Return the (x, y) coordinate for the center point of the cell that contains the specified text.  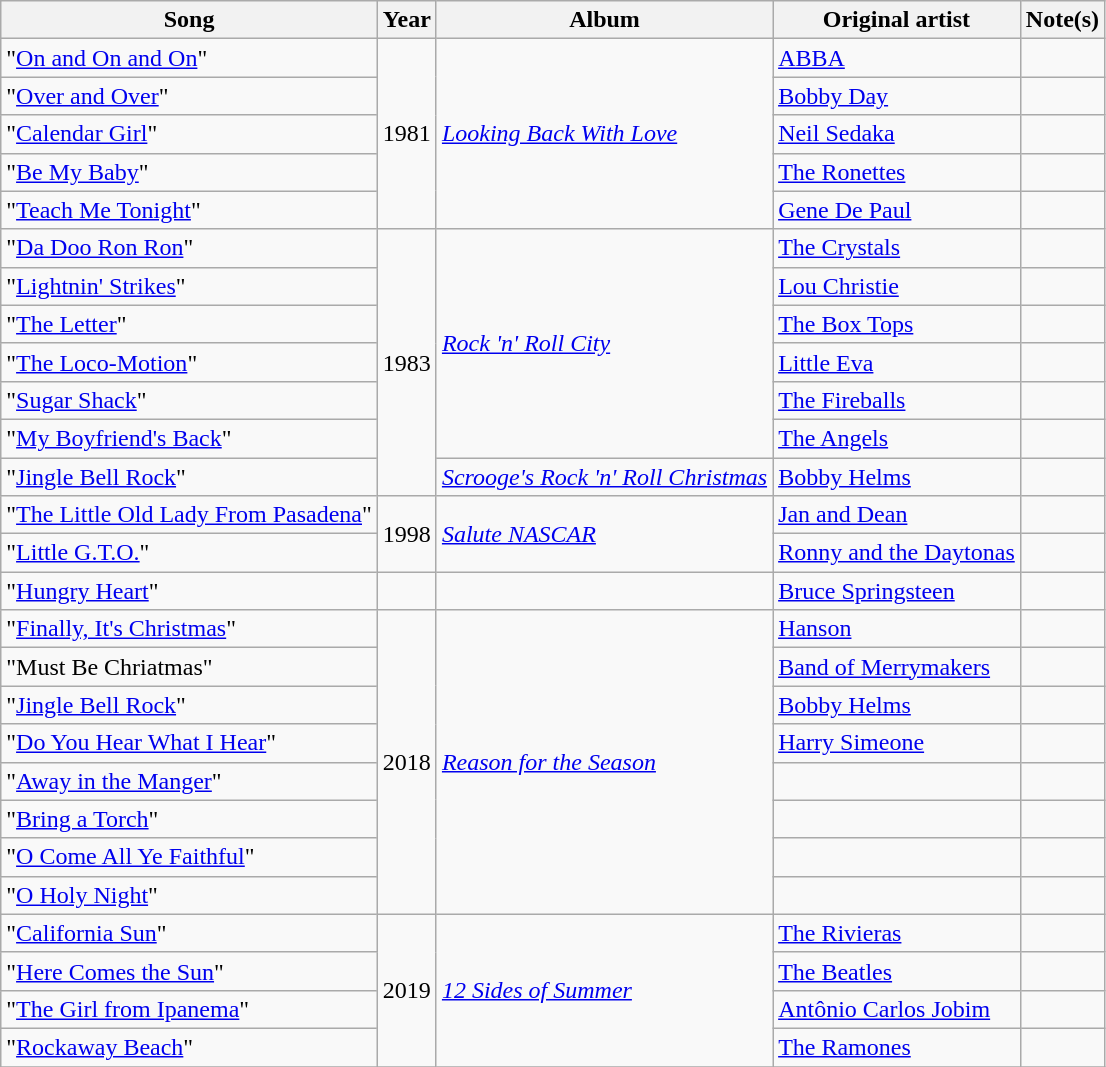
1983 (406, 362)
"Teach Me Tonight" (190, 210)
"Finally, It's Christmas" (190, 629)
Band of Merrymakers (897, 667)
"O Holy Night" (190, 895)
Looking Back With Love (604, 134)
Reason for the Season (604, 762)
"Over and Over" (190, 96)
1981 (406, 134)
"The Loco-Motion" (190, 362)
"On and On and On" (190, 58)
Rock 'n' Roll City (604, 343)
"California Sun" (190, 933)
Year (406, 20)
"Do You Hear What I Hear" (190, 743)
The Crystals (897, 248)
"The Little Old Lady From Pasadena" (190, 515)
"Little G.T.O." (190, 553)
The Rivieras (897, 933)
"Away in the Manger" (190, 781)
The Ronettes (897, 172)
"Hungry Heart" (190, 591)
Song (190, 20)
Antônio Carlos Jobim (897, 1009)
The Beatles (897, 971)
Neil Sedaka (897, 134)
Harry Simeone (897, 743)
Hanson (897, 629)
"Calendar Girl" (190, 134)
"The Girl from Ipanema" (190, 1009)
2018 (406, 762)
Bruce Springsteen (897, 591)
Scrooge's Rock 'n' Roll Christmas (604, 477)
1998 (406, 534)
The Fireballs (897, 400)
"Rockaway Beach" (190, 1047)
"Da Doo Ron Ron" (190, 248)
"O Come All Ye Faithful" (190, 857)
"Be My Baby" (190, 172)
"Must Be Chriatmas" (190, 667)
The Box Tops (897, 324)
Salute NASCAR (604, 534)
Lou Christie (897, 286)
Ronny and the Daytonas (897, 553)
Jan and Dean (897, 515)
"My Boyfriend's Back" (190, 438)
"Bring a Torch" (190, 819)
"The Letter" (190, 324)
ABBA (897, 58)
Note(s) (1062, 20)
"Sugar Shack" (190, 400)
The Angels (897, 438)
12 Sides of Summer (604, 990)
Gene De Paul (897, 210)
Little Eva (897, 362)
The Ramones (897, 1047)
"Lightnin' Strikes" (190, 286)
"Here Comes the Sun" (190, 971)
Album (604, 20)
Original artist (897, 20)
Bobby Day (897, 96)
2019 (406, 990)
